Identify which cell holds the provided text, then report its [X, Y] central coordinate. 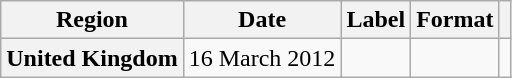
16 March 2012 [262, 58]
Date [262, 20]
United Kingdom [92, 58]
Format [455, 20]
Label [376, 20]
Region [92, 20]
